Detect which cell encompasses the target text, then output its (x, y) center coordinate. 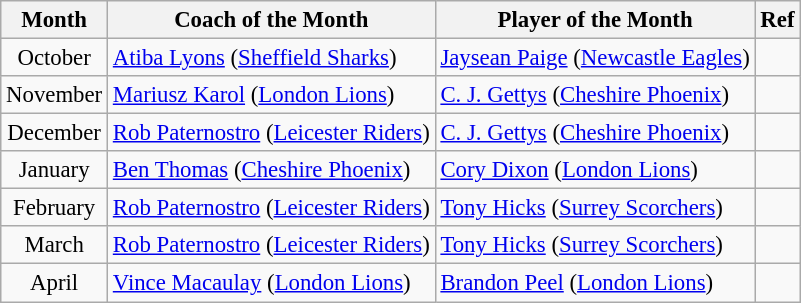
Player of the Month (595, 20)
December (54, 133)
Ben Thomas (Cheshire Phoenix) (272, 170)
Brandon Peel (London Lions) (595, 283)
January (54, 170)
November (54, 95)
Ref (778, 20)
Mariusz Karol (London Lions) (272, 95)
April (54, 283)
Coach of the Month (272, 20)
Jaysean Paige (Newcastle Eagles) (595, 58)
Month (54, 20)
October (54, 58)
March (54, 245)
Vince Macaulay (London Lions) (272, 283)
Atiba Lyons (Sheffield Sharks) (272, 58)
Cory Dixon (London Lions) (595, 170)
February (54, 208)
